Return the [X, Y] coordinate for the center point of the cell that contains the specified text.  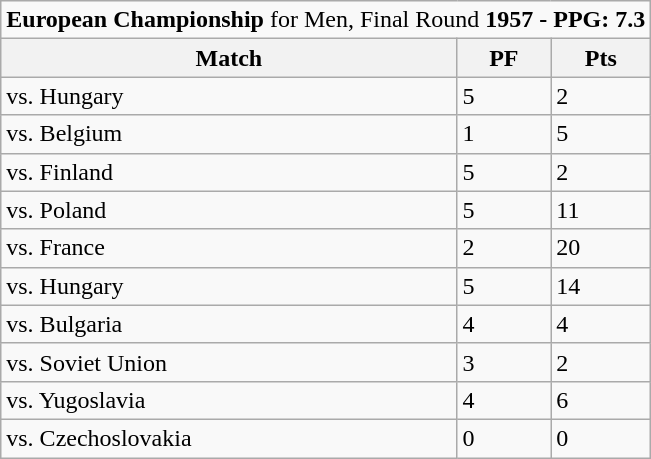
14 [601, 286]
11 [601, 210]
6 [601, 400]
vs. Poland [229, 210]
3 [504, 362]
vs. Bulgaria [229, 324]
vs. Belgium [229, 134]
European Championship for Men, Final Round 1957 - PPG: 7.3 [326, 20]
PF [504, 58]
vs. France [229, 248]
1 [504, 134]
Pts [601, 58]
vs. Soviet Union [229, 362]
vs. Yugoslavia [229, 400]
vs. Czechoslovakia [229, 438]
20 [601, 248]
Match [229, 58]
vs. Finland [229, 172]
